Return the [x, y] coordinate for the center point of the cell that contains the specified text.  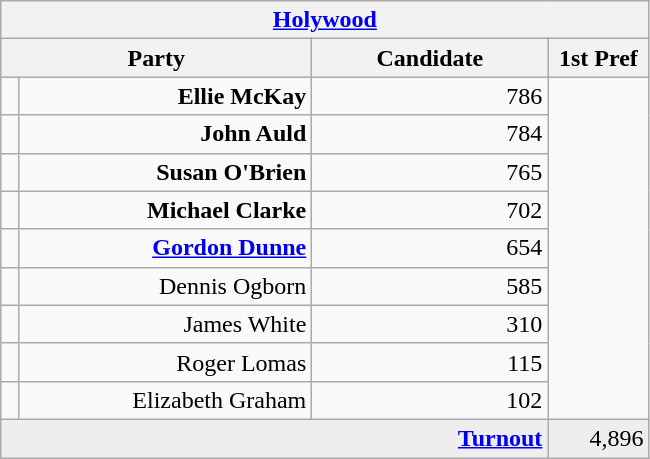
Roger Lomas [165, 362]
585 [430, 286]
Elizabeth Graham [165, 400]
786 [430, 96]
Party [156, 58]
Gordon Dunne [165, 248]
Ellie McKay [165, 96]
784 [430, 134]
310 [430, 324]
4,896 [598, 438]
1st Pref [598, 58]
Michael Clarke [165, 210]
115 [430, 362]
702 [430, 210]
102 [430, 400]
654 [430, 248]
Candidate [430, 58]
John Auld [165, 134]
Holywood [325, 20]
Susan O'Brien [165, 172]
James White [165, 324]
Turnout [274, 438]
Dennis Ogborn [165, 286]
765 [430, 172]
